Provide the [X, Y] coordinate of the cell's center where the given text is located.  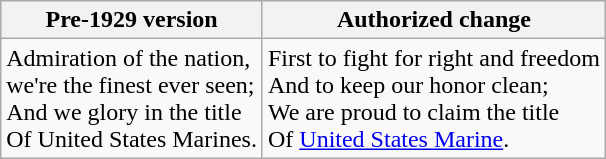
First to fight for right and freedomAnd to keep our honor clean;We are proud to claim the titleOf United States Marine. [434, 98]
Authorized change [434, 20]
Admiration of the nation,we're the finest ever seen;And we glory in the titleOf United States Marines. [132, 98]
Pre-1929 version [132, 20]
